Capture the cell that displays the provided text and extract its (X, Y) central coordinate. 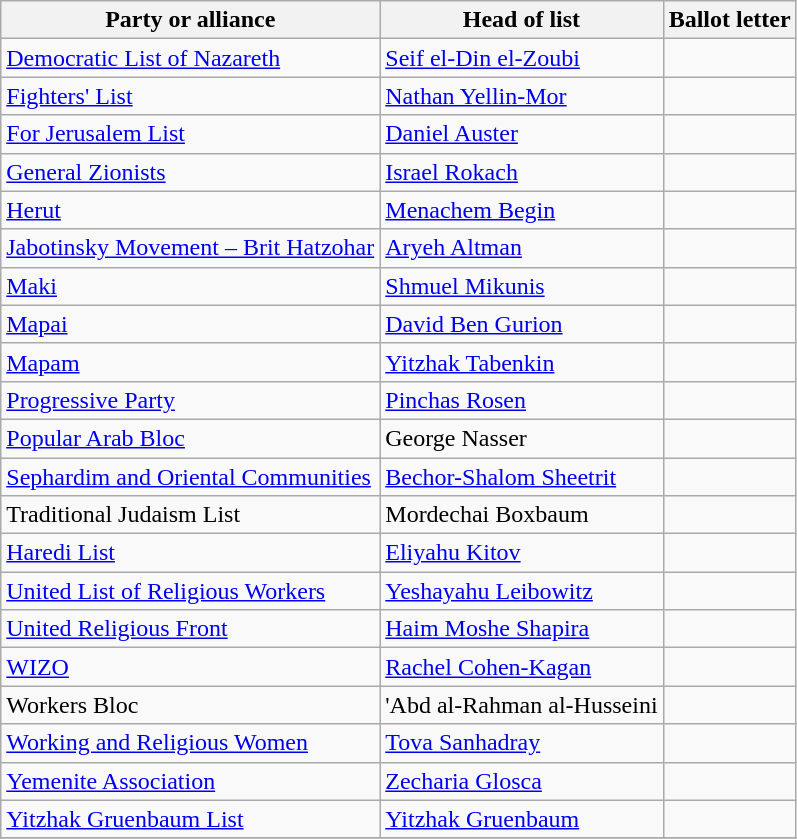
Jabotinsky Movement – Brit Hatzohar (190, 248)
Working and Religious Women (190, 743)
Yitzhak Gruenbaum List (190, 819)
General Zionists (190, 172)
Eliyahu Kitov (522, 553)
Rachel Cohen-Kagan (522, 667)
'Abd al-Rahman al-Husseini (522, 705)
Maki (190, 286)
Mapai (190, 324)
Menachem Begin (522, 210)
WIZO (190, 667)
Progressive Party (190, 400)
Seif el-Din el-Zoubi (522, 58)
Democratic List of Nazareth (190, 58)
Bechor-Shalom Sheetrit (522, 477)
Traditional Judaism List (190, 515)
Pinchas Rosen (522, 400)
Nathan Yellin-Mor (522, 96)
Israel Rokach (522, 172)
Shmuel Mikunis (522, 286)
Popular Arab Bloc (190, 438)
Mapam (190, 362)
Mordechai Boxbaum (522, 515)
Haim Moshe Shapira (522, 629)
George Nasser (522, 438)
Ballot letter (730, 20)
Zecharia Glosca (522, 781)
Daniel Auster (522, 134)
For Jerusalem List (190, 134)
Aryeh Altman (522, 248)
Sephardim and Oriental Communities (190, 477)
Yemenite Association (190, 781)
Head of list (522, 20)
United Religious Front (190, 629)
United List of Religious Workers (190, 591)
Herut (190, 210)
Party or alliance (190, 20)
Workers Bloc (190, 705)
Fighters' List (190, 96)
Tova Sanhadray (522, 743)
David Ben Gurion (522, 324)
Yitzhak Gruenbaum (522, 819)
Yitzhak Tabenkin (522, 362)
Yeshayahu Leibowitz (522, 591)
Haredi List (190, 553)
